Search for the cell housing the specified text and yield its (x, y) center coordinate. 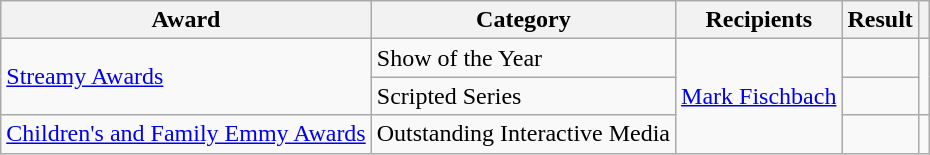
Recipients (759, 20)
Streamy Awards (186, 77)
Outstanding Interactive Media (523, 134)
Award (186, 20)
Scripted Series (523, 96)
Category (523, 20)
Mark Fischbach (759, 96)
Show of the Year (523, 58)
Result (880, 20)
Children's and Family Emmy Awards (186, 134)
